Scan for the cell matching the given text and deliver its [x, y] coordinate at center. 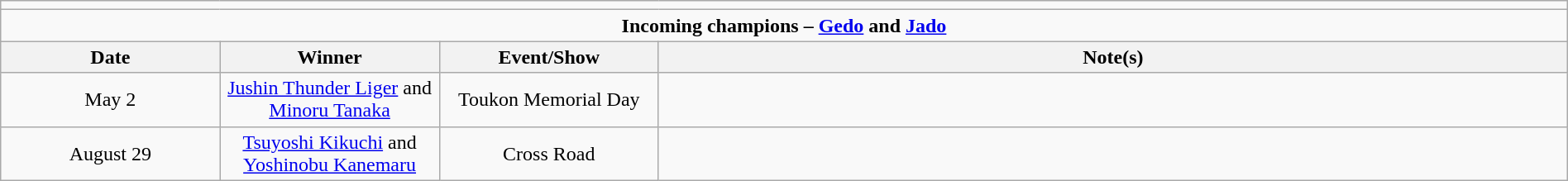
Jushin Thunder Liger and Minoru Tanaka [329, 99]
Date [111, 57]
Incoming champions – Gedo and Jado [784, 26]
Event/Show [549, 57]
Toukon Memorial Day [549, 99]
Cross Road [549, 154]
August 29 [111, 154]
Tsuyoshi Kikuchi and Yoshinobu Kanemaru [329, 154]
Winner [329, 57]
May 2 [111, 99]
Note(s) [1113, 57]
